Scan for the cell matching the given text and deliver its (x, y) coordinate at center. 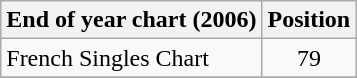
End of year chart (2006) (132, 20)
79 (309, 58)
French Singles Chart (132, 58)
Position (309, 20)
